Return (X, Y) of the center of cell containing provided text 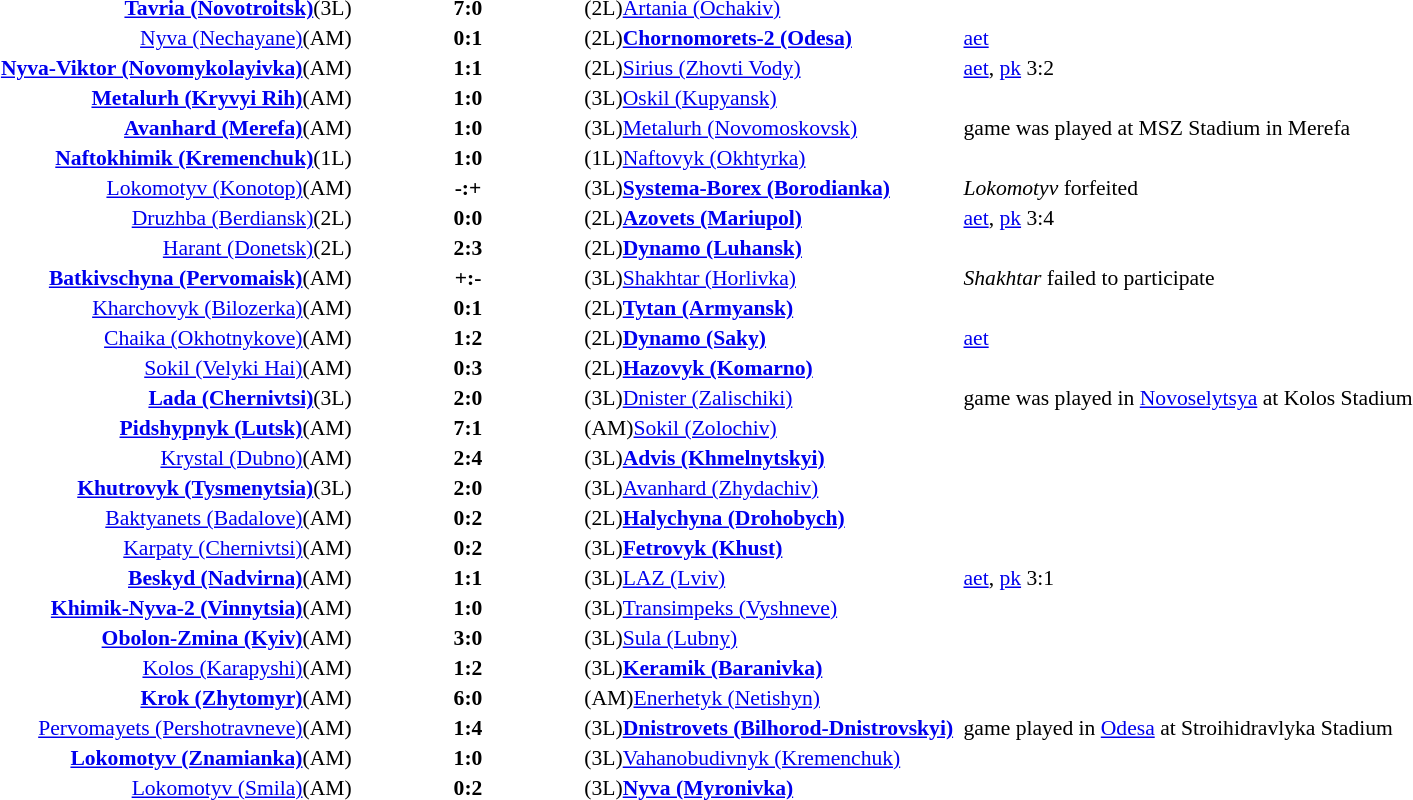
2:4 (468, 458)
(3L)Shakhtar (Horlivka) (772, 278)
-:+ (468, 188)
(2L)Chornomorets-2 (Odesa) (772, 38)
(2L)Halychyna (Drohobych) (772, 518)
(1L)Naftovyk (Okhtyrka) (772, 158)
(3L)Systema-Borex (Borodianka) (772, 188)
0:3 (468, 368)
(2L)Sirius (Zhovti Vody) (772, 68)
(3L)LAZ (Lviv) (772, 578)
0:0 (468, 218)
(2L)Tytan (Armyansk) (772, 308)
3:0 (468, 638)
7:1 (468, 428)
(2L)Dynamo (Luhansk) (772, 248)
1:4 (468, 728)
(3L)Dnister (Zalischiki) (772, 398)
(2L)Dynamo (Saky) (772, 338)
(2L)Hazovyk (Komarno) (772, 368)
+:- (468, 278)
(3L)Dnistrovets (Bilhorod-Dnistrovskyi) (772, 728)
(3L)Keramik (Baranivka) (772, 668)
(3L)Metalurh (Novomoskovsk) (772, 128)
(AM)Sokil (Zolochiv) (772, 428)
(3L)Advis (Khmelnytskyi) (772, 458)
(3L)Vahanobudivnyk (Kremenchuk) (772, 758)
(3L)Transimpeks (Vyshneve) (772, 608)
2:3 (468, 248)
(3L)Fetrovyk (Khust) (772, 548)
6:0 (468, 698)
(3L)Oskil (Kupyansk) (772, 98)
(3L)Sula (Lubny) (772, 638)
(2L)Azovets (Mariupol) (772, 218)
(AM)Enerhetyk (Netishyn) (772, 698)
(3L)Avanhard (Zhydachiv) (772, 488)
